Find where the given text appears and provide that cell's center as (X, Y) coordinate. 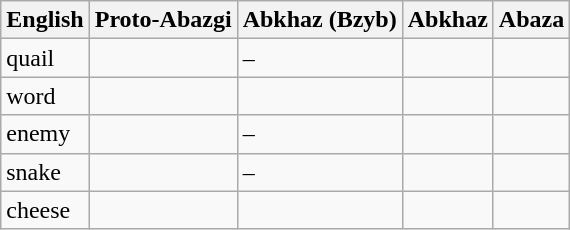
word (45, 96)
quail (45, 58)
enemy (45, 134)
Abkhaz (448, 20)
English (45, 20)
Abkhaz (Bzyb) (320, 20)
Abaza (531, 20)
cheese (45, 210)
snake (45, 172)
Proto-Abazgi (163, 20)
